Search for the cell housing the specified text and yield its [X, Y] center coordinate. 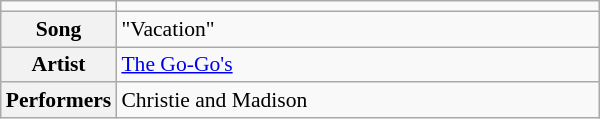
Christie and Madison [358, 101]
Performers [59, 101]
"Vacation" [358, 29]
The Go-Go's [358, 65]
Artist [59, 65]
Song [59, 29]
